Pinpoint the cell where the given text exists, returning its [x, y] midpoint coordinate. 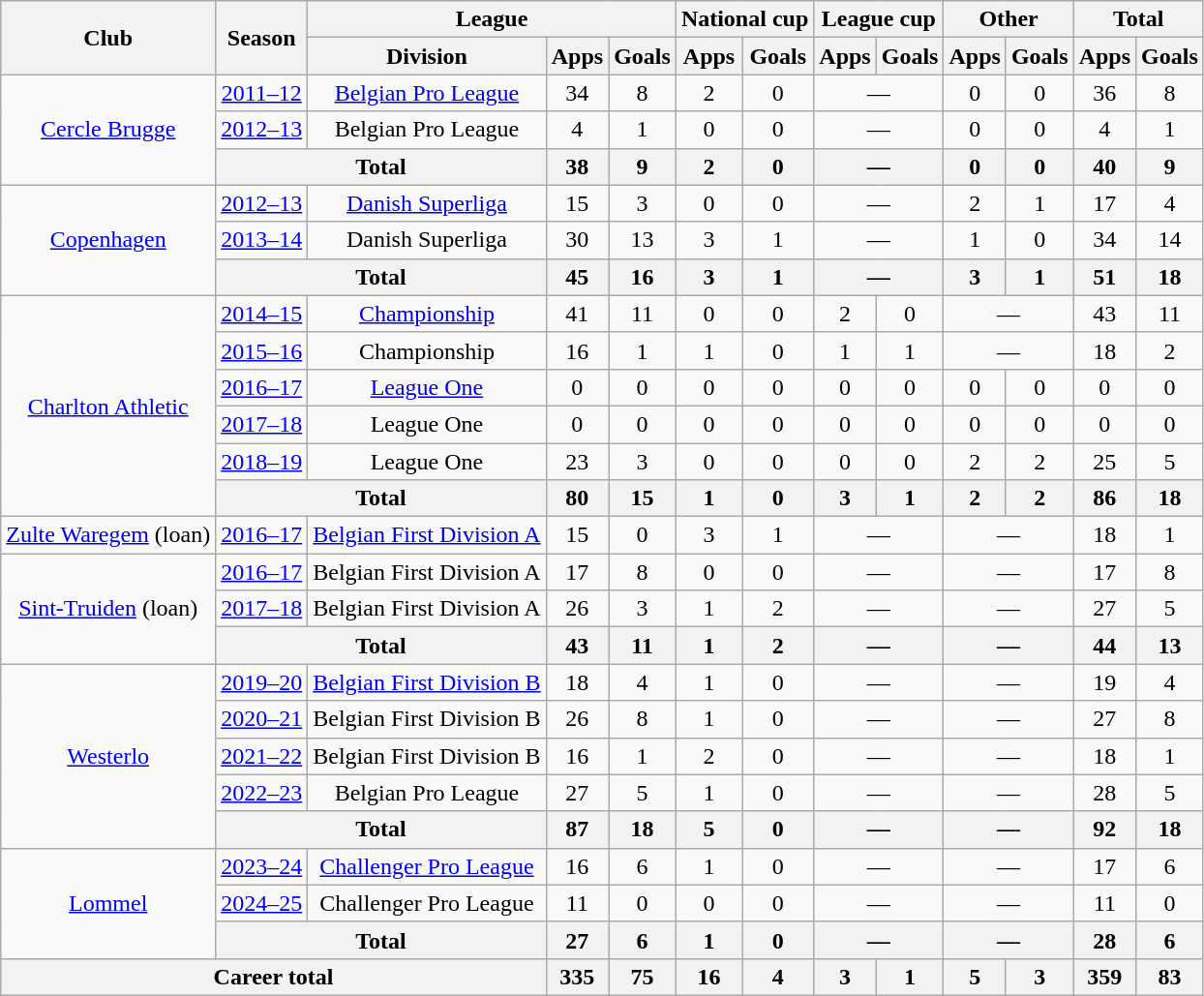
2015–16 [261, 350]
36 [1104, 93]
87 [577, 830]
25 [1104, 462]
2020–21 [261, 719]
2019–20 [261, 682]
2018–19 [261, 462]
44 [1104, 646]
2013–14 [261, 240]
2024–25 [261, 903]
80 [577, 498]
19 [1104, 682]
League [492, 19]
92 [1104, 830]
Season [261, 38]
2023–24 [261, 866]
359 [1104, 977]
National cup [744, 19]
League cup [879, 19]
2021–22 [261, 756]
Lommel [108, 903]
Career total [273, 977]
Copenhagen [108, 240]
2014–15 [261, 314]
40 [1104, 166]
Charlton Athletic [108, 406]
2011–12 [261, 93]
41 [577, 314]
2022–23 [261, 793]
Zulte Waregem (loan) [108, 535]
14 [1170, 240]
Division [427, 56]
86 [1104, 498]
Other [1008, 19]
30 [577, 240]
51 [1104, 277]
45 [577, 277]
Westerlo [108, 756]
Cercle Brugge [108, 130]
Club [108, 38]
335 [577, 977]
83 [1170, 977]
38 [577, 166]
Sint-Truiden (loan) [108, 609]
23 [577, 462]
75 [643, 977]
